Scan for the cell matching the given text and deliver its [X, Y] coordinate at center. 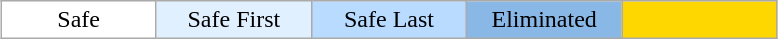
Eliminated [544, 20]
Safe First [234, 20]
Safe Last [388, 20]
Safe [78, 20]
